Provide the (X, Y) coordinate of the cell's center where the given text is located.  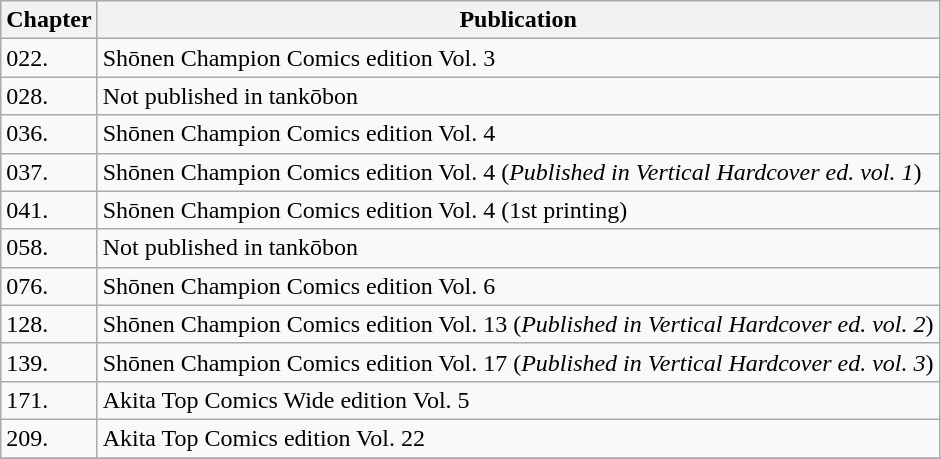
Shōnen Champion Comics edition Vol. 3 (518, 58)
022. (49, 58)
Shōnen Champion Comics edition Vol. 6 (518, 286)
128. (49, 324)
139. (49, 362)
036. (49, 134)
Akita Top Comics Wide edition Vol. 5 (518, 400)
209. (49, 438)
037. (49, 172)
Shōnen Champion Comics edition Vol. 17 (Published in Vertical Hardcover ed. vol. 3) (518, 362)
028. (49, 96)
Publication (518, 20)
058. (49, 248)
Shōnen Champion Comics edition Vol. 4 (Published in Vertical Hardcover ed. vol. 1) (518, 172)
Chapter (49, 20)
Shōnen Champion Comics edition Vol. 4 (1st printing) (518, 210)
076. (49, 286)
Shōnen Champion Comics edition Vol. 13 (Published in Vertical Hardcover ed. vol. 2) (518, 324)
041. (49, 210)
171. (49, 400)
Akita Top Comics edition Vol. 22 (518, 438)
Shōnen Champion Comics edition Vol. 4 (518, 134)
